Find where the given text appears and provide that cell's center as [X, Y] coordinate. 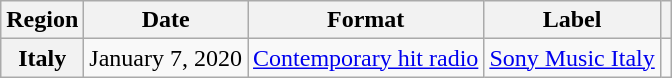
January 7, 2020 [166, 58]
Contemporary hit radio [366, 58]
Format [366, 20]
Label [572, 20]
Region [42, 20]
Italy [42, 58]
Date [166, 20]
Sony Music Italy [572, 58]
